For the text-containing cell, return its midpoint in [x, y] coordinate format. 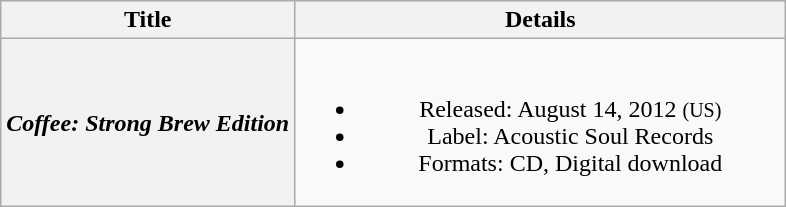
Title [148, 20]
Coffee: Strong Brew Edition [148, 122]
Details [540, 20]
Released: August 14, 2012 (US)Label: Acoustic Soul RecordsFormats: CD, Digital download [540, 122]
